Pinpoint the cell where the given text exists, returning its (x, y) midpoint coordinate. 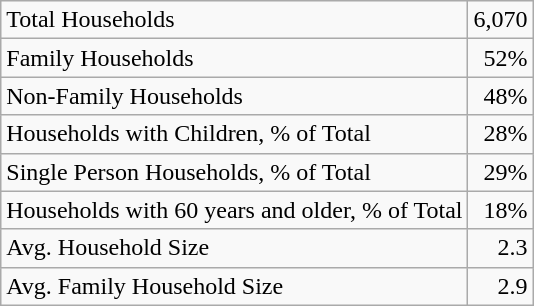
Non-Family Households (234, 96)
Households with Children, % of Total (234, 134)
48% (500, 96)
18% (500, 210)
52% (500, 58)
Avg. Family Household Size (234, 286)
Family Households (234, 58)
Single Person Households, % of Total (234, 172)
2.9 (500, 286)
6,070 (500, 20)
28% (500, 134)
29% (500, 172)
Households with 60 years and older, % of Total (234, 210)
Avg. Household Size (234, 248)
2.3 (500, 248)
Total Households (234, 20)
